Return (X, Y) of the center of cell containing provided text 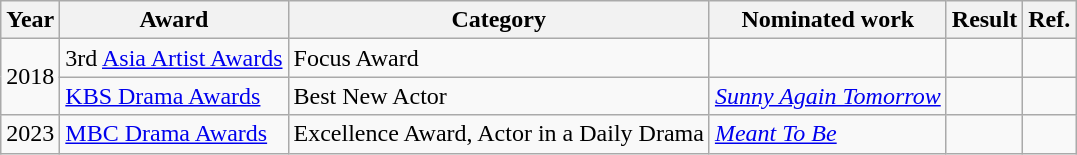
2023 (30, 134)
Best New Actor (498, 96)
3rd Asia Artist Awards (174, 58)
Meant To Be (828, 134)
Sunny Again Tomorrow (828, 96)
Nominated work (828, 20)
KBS Drama Awards (174, 96)
MBC Drama Awards (174, 134)
Excellence Award, Actor in a Daily Drama (498, 134)
Award (174, 20)
2018 (30, 77)
Year (30, 20)
Ref. (1050, 20)
Category (498, 20)
Focus Award (498, 58)
Result (984, 20)
